Scan for the cell matching the given text and deliver its (X, Y) coordinate at center. 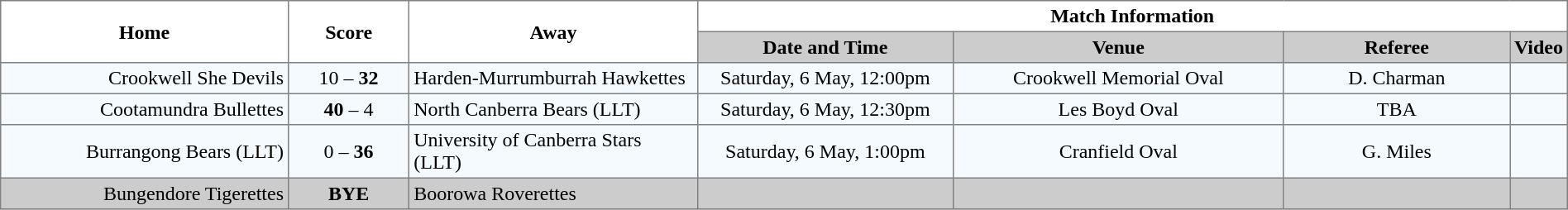
University of Canberra Stars (LLT) (553, 151)
Boorowa Roverettes (553, 193)
Burrangong Bears (LLT) (144, 151)
10 – 32 (349, 79)
D. Charman (1397, 79)
Cranfield Oval (1118, 151)
Video (1539, 47)
Venue (1118, 47)
Saturday, 6 May, 12:00pm (825, 79)
Referee (1397, 47)
Harden-Murrumburrah Hawkettes (553, 79)
G. Miles (1397, 151)
Home (144, 31)
TBA (1397, 109)
Crookwell She Devils (144, 79)
North Canberra Bears (LLT) (553, 109)
Cootamundra Bullettes (144, 109)
Bungendore Tigerettes (144, 193)
40 – 4 (349, 109)
Saturday, 6 May, 1:00pm (825, 151)
Match Information (1132, 17)
BYE (349, 193)
Date and Time (825, 47)
Crookwell Memorial Oval (1118, 79)
0 – 36 (349, 151)
Saturday, 6 May, 12:30pm (825, 109)
Les Boyd Oval (1118, 109)
Away (553, 31)
Score (349, 31)
